Identify which cell holds the provided text, then report its [X, Y] central coordinate. 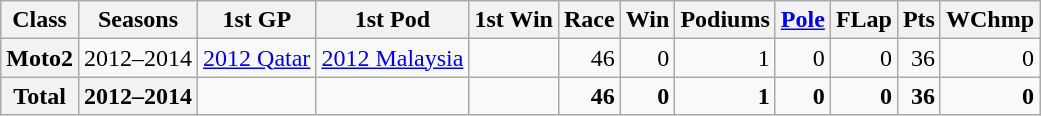
Seasons [138, 20]
2012 Malaysia [392, 58]
Podiums [725, 20]
2012 Qatar [257, 58]
WChmp [990, 20]
Pts [918, 20]
Win [648, 20]
Class [40, 20]
1st Pod [392, 20]
Moto2 [40, 58]
1st GP [257, 20]
Pole [802, 20]
1st Win [514, 20]
Race [589, 20]
Total [40, 96]
FLap [864, 20]
